Return (x, y) of the center of cell containing provided text 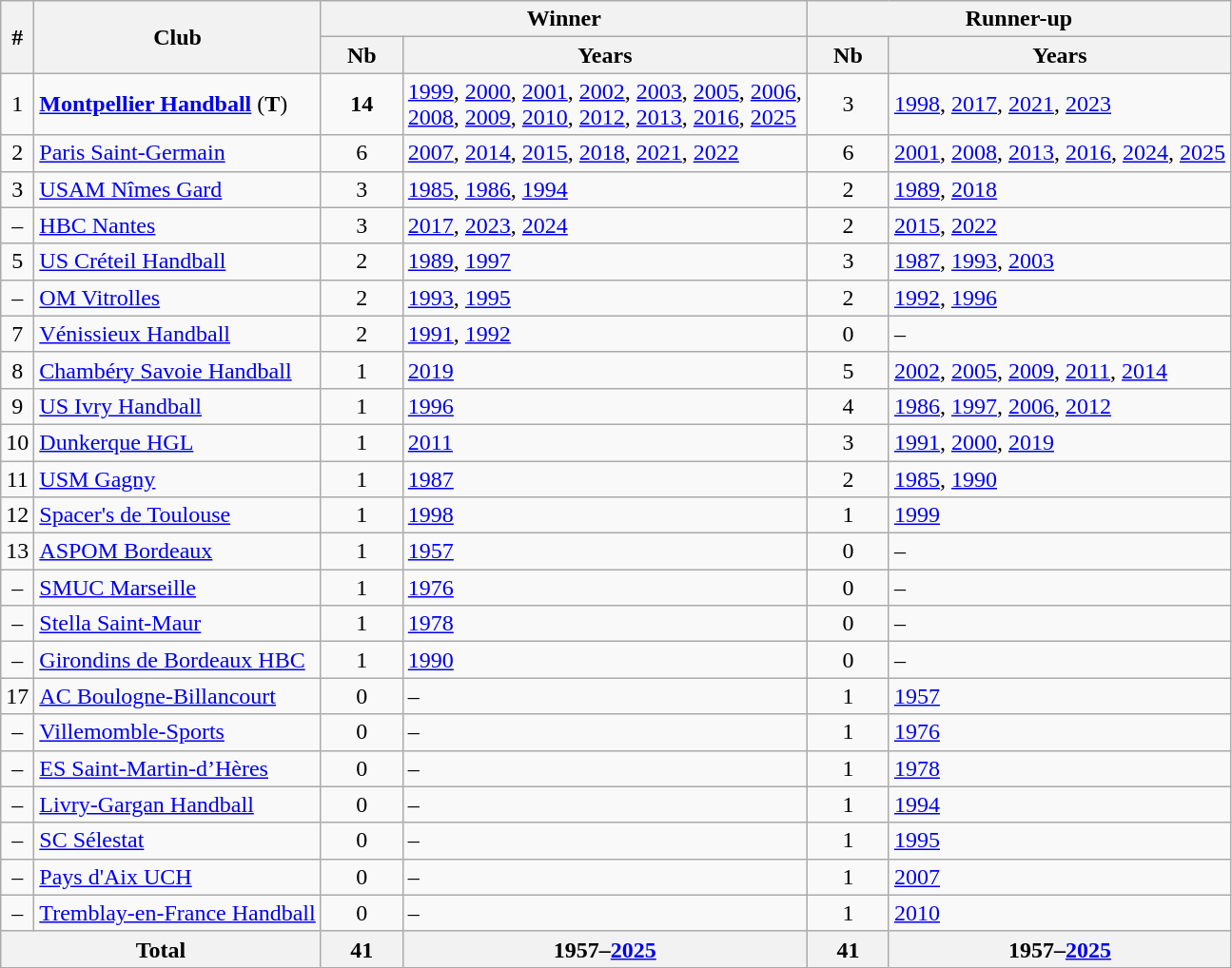
13 (17, 552)
Tremblay-en-France Handball (177, 913)
Dunkerque HGL (177, 442)
Winner (563, 19)
1996 (605, 406)
9 (17, 406)
2002, 2005, 2009, 2011, 2014 (1060, 370)
1991, 1992 (605, 334)
1999, 2000, 2001, 2002, 2003, 2005, 2006,2008, 2009, 2010, 2012, 2013, 2016, 2025 (605, 105)
Montpellier Handball (T) (177, 105)
1995 (1060, 841)
ASPOM Bordeaux (177, 552)
12 (17, 515)
4 (848, 406)
SMUC Marseille (177, 588)
AC Boulogne-Billancourt (177, 696)
2019 (605, 370)
SC Sélestat (177, 841)
Stella Saint-Maur (177, 624)
1985, 1990 (1060, 478)
2011 (605, 442)
10 (17, 442)
Spacer's de Toulouse (177, 515)
US Ivry Handball (177, 406)
1991, 2000, 2019 (1060, 442)
1993, 1995 (605, 298)
Girondins de Bordeaux HBC (177, 660)
2017, 2023, 2024 (605, 225)
17 (17, 696)
1987, 1993, 2003 (1060, 261)
2007 (1060, 877)
1998, 2017, 2021, 2023 (1060, 105)
1992, 1996 (1060, 298)
14 (362, 105)
USAM Nîmes Gard (177, 189)
Pays d'Aix UCH (177, 877)
Runner-up (1018, 19)
1989, 1997 (605, 261)
1986, 1997, 2006, 2012 (1060, 406)
Villemomble-Sports (177, 732)
USM Gagny (177, 478)
2007, 2014, 2015, 2018, 2021, 2022 (605, 153)
HBC Nantes (177, 225)
1985, 1986, 1994 (605, 189)
1994 (1060, 804)
2001, 2008, 2013, 2016, 2024, 2025 (1060, 153)
1990 (605, 660)
Paris Saint-Germain (177, 153)
1987 (605, 478)
# (17, 37)
1989, 2018 (1060, 189)
Vénissieux Handball (177, 334)
8 (17, 370)
Livry-Gargan Handball (177, 804)
Club (177, 37)
ES Saint-Martin-d’Hères (177, 768)
1999 (1060, 515)
2010 (1060, 913)
7 (17, 334)
11 (17, 478)
OM Vitrolles (177, 298)
2015, 2022 (1060, 225)
Chambéry Savoie Handball (177, 370)
US Créteil Handball (177, 261)
Total (161, 949)
1998 (605, 515)
